For the text-containing cell, return its midpoint in (x, y) coordinate format. 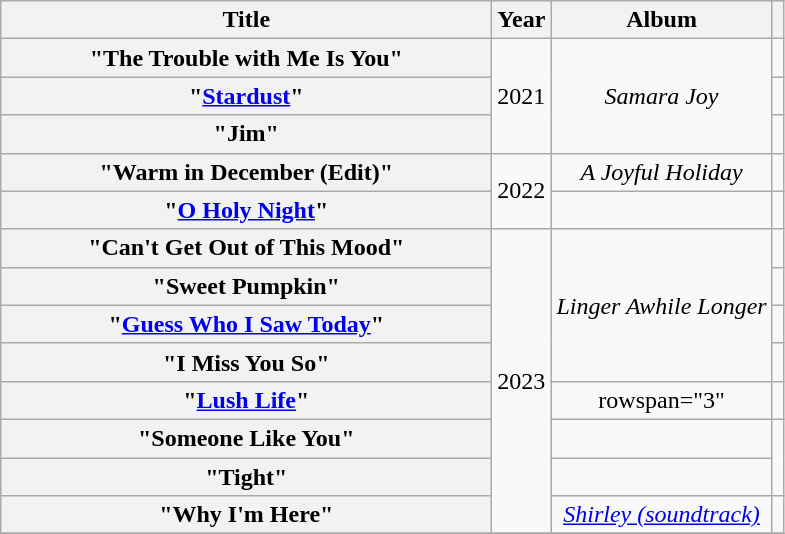
Album (662, 20)
"Lush Life" (246, 400)
"Can't Get Out of This Mood" (246, 248)
"Jim" (246, 134)
"Why I'm Here" (246, 515)
"Stardust" (246, 96)
Year (522, 20)
rowspan="3" (662, 400)
Samara Joy (662, 96)
2023 (522, 381)
"I Miss You So" (246, 362)
2021 (522, 96)
"The Trouble with Me Is You" (246, 58)
Title (246, 20)
2022 (522, 191)
"Warm in December (Edit)" (246, 172)
"Guess Who I Saw Today" (246, 324)
Shirley (soundtrack) (662, 515)
Linger Awhile Longer (662, 305)
"O Holy Night" (246, 210)
"Tight" (246, 477)
"Someone Like You" (246, 438)
"Sweet Pumpkin" (246, 286)
A Joyful Holiday (662, 172)
